Output the (x, y) coordinate of the center of the cell containing the given text.  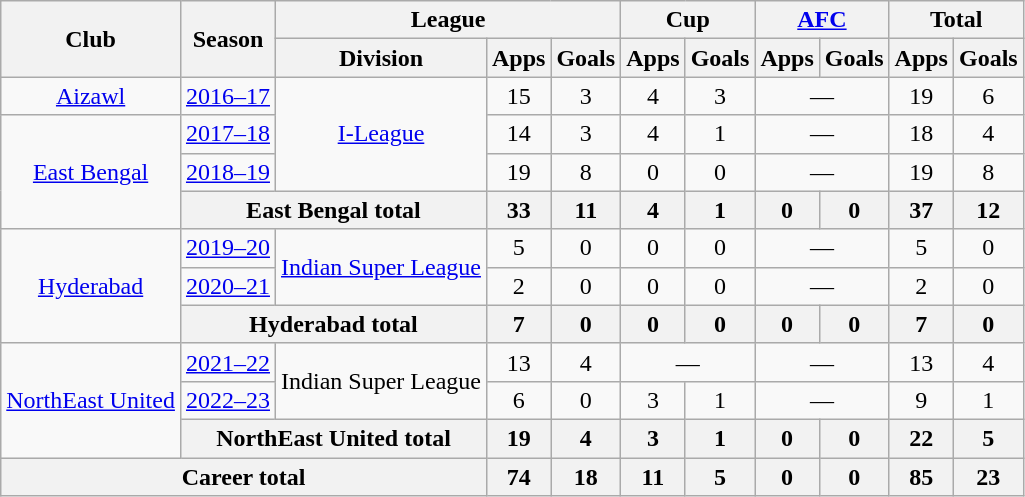
2022–23 (228, 400)
37 (921, 210)
Division (382, 58)
East Bengal total (333, 210)
33 (518, 210)
22 (921, 438)
AFC (822, 20)
NorthEast United total (333, 438)
East Bengal (91, 172)
Total (956, 20)
12 (988, 210)
Cup (688, 20)
74 (518, 477)
2016–17 (228, 96)
NorthEast United (91, 400)
9 (921, 400)
2018–19 (228, 172)
League (448, 20)
15 (518, 96)
Season (228, 39)
23 (988, 477)
Club (91, 39)
Hyderabad (91, 286)
85 (921, 477)
2019–20 (228, 248)
14 (518, 134)
Career total (244, 477)
I-League (382, 134)
Hyderabad total (333, 324)
Aizawl (91, 96)
2017–18 (228, 134)
2020–21 (228, 286)
2021–22 (228, 362)
